Output the (X, Y) coordinate of the center of the cell containing the given text.  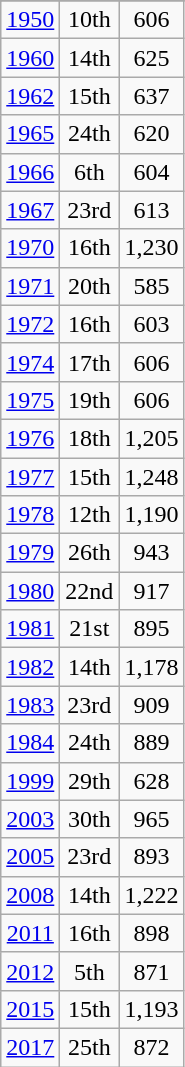
17th (90, 362)
1,190 (152, 515)
1975 (30, 400)
26th (90, 553)
1983 (30, 705)
620 (152, 134)
585 (152, 286)
2005 (30, 857)
895 (152, 629)
1962 (30, 96)
943 (152, 553)
1,248 (152, 477)
25th (90, 1047)
1977 (30, 477)
625 (152, 58)
898 (152, 933)
1,205 (152, 438)
10th (90, 20)
1,178 (152, 667)
1950 (30, 20)
893 (152, 857)
1970 (30, 248)
872 (152, 1047)
19th (90, 400)
909 (152, 705)
1982 (30, 667)
603 (152, 324)
1980 (30, 591)
1967 (30, 210)
871 (152, 971)
917 (152, 591)
1965 (30, 134)
2015 (30, 1009)
1981 (30, 629)
1,230 (152, 248)
5th (90, 971)
30th (90, 819)
604 (152, 172)
1979 (30, 553)
22nd (90, 591)
2011 (30, 933)
20th (90, 286)
2008 (30, 895)
29th (90, 781)
1971 (30, 286)
1960 (30, 58)
637 (152, 96)
889 (152, 743)
2017 (30, 1047)
1976 (30, 438)
1972 (30, 324)
2003 (30, 819)
21st (90, 629)
613 (152, 210)
1,193 (152, 1009)
1999 (30, 781)
6th (90, 172)
628 (152, 781)
2012 (30, 971)
965 (152, 819)
12th (90, 515)
18th (90, 438)
1978 (30, 515)
1,222 (152, 895)
1974 (30, 362)
1984 (30, 743)
1966 (30, 172)
